Return (X, Y) of the center of cell containing provided text 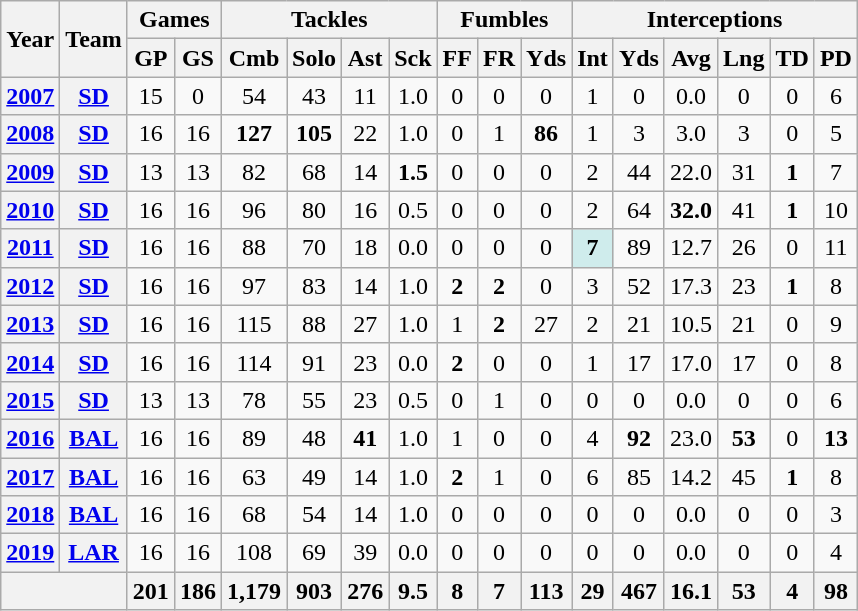
2019 (30, 553)
2018 (30, 515)
82 (254, 172)
10 (836, 210)
3.0 (690, 134)
2007 (30, 96)
92 (638, 438)
LAR (94, 553)
17.0 (690, 362)
2015 (30, 400)
Int (593, 58)
39 (366, 553)
1,179 (254, 591)
201 (150, 591)
55 (314, 400)
31 (744, 172)
23.0 (690, 438)
2008 (30, 134)
15 (150, 96)
12.7 (690, 248)
TD (792, 58)
2011 (30, 248)
903 (314, 591)
Interceptions (715, 20)
276 (366, 591)
45 (744, 477)
9.5 (413, 591)
70 (314, 248)
1.5 (413, 172)
44 (638, 172)
Tackles (329, 20)
63 (254, 477)
26 (744, 248)
29 (593, 591)
Fumbles (504, 20)
96 (254, 210)
22.0 (690, 172)
85 (638, 477)
2017 (30, 477)
FR (498, 58)
115 (254, 324)
18 (366, 248)
467 (638, 591)
PD (836, 58)
FF (457, 58)
91 (314, 362)
Ast (366, 58)
49 (314, 477)
9 (836, 324)
17.3 (690, 286)
78 (254, 400)
98 (836, 591)
2009 (30, 172)
Cmb (254, 58)
GS (198, 58)
32.0 (690, 210)
113 (546, 591)
10.5 (690, 324)
2013 (30, 324)
Sck (413, 58)
69 (314, 553)
83 (314, 286)
22 (366, 134)
2010 (30, 210)
16.1 (690, 591)
Team (94, 39)
127 (254, 134)
2012 (30, 286)
Avg (690, 58)
GP (150, 58)
80 (314, 210)
2016 (30, 438)
105 (314, 134)
Year (30, 39)
114 (254, 362)
43 (314, 96)
Lng (744, 58)
52 (638, 286)
48 (314, 438)
97 (254, 286)
2014 (30, 362)
108 (254, 553)
64 (638, 210)
Games (174, 20)
5 (836, 134)
186 (198, 591)
14.2 (690, 477)
86 (546, 134)
Solo (314, 58)
